Determine the (X, Y) coordinate at the center of the cell enclosing the given text.  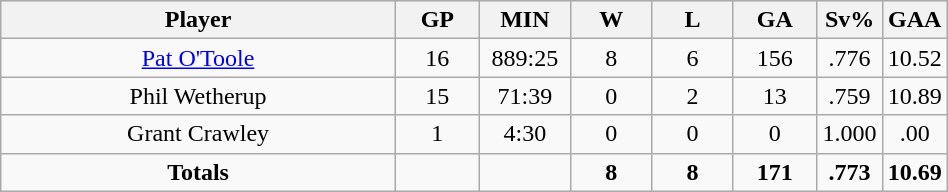
Totals (198, 172)
.773 (850, 172)
W (611, 20)
GA (776, 20)
16 (437, 58)
Phil Wetherup (198, 96)
1.000 (850, 134)
Player (198, 20)
Pat O'Toole (198, 58)
L (692, 20)
.776 (850, 58)
GP (437, 20)
4:30 (524, 134)
71:39 (524, 96)
Sv% (850, 20)
889:25 (524, 58)
GAA (914, 20)
Grant Crawley (198, 134)
.759 (850, 96)
6 (692, 58)
MIN (524, 20)
171 (776, 172)
15 (437, 96)
156 (776, 58)
1 (437, 134)
10.69 (914, 172)
10.89 (914, 96)
.00 (914, 134)
13 (776, 96)
10.52 (914, 58)
2 (692, 96)
